Extract the (x, y) coordinate from the center of the cell holding the provided text.  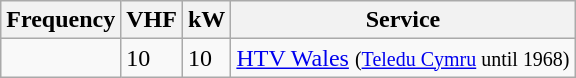
HTV Wales (Teledu Cymru until 1968) (403, 58)
kW (206, 20)
Frequency (61, 20)
VHF (152, 20)
Service (403, 20)
